Pinpoint the cell where the given text exists, returning its (x, y) midpoint coordinate. 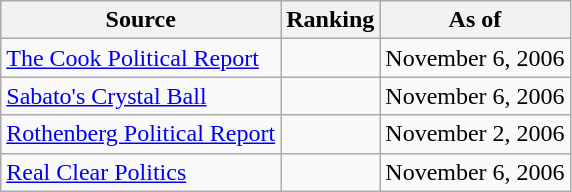
Source (141, 20)
Sabato's Crystal Ball (141, 96)
The Cook Political Report (141, 58)
November 2, 2006 (475, 134)
As of (475, 20)
Rothenberg Political Report (141, 134)
Real Clear Politics (141, 172)
Ranking (330, 20)
